From the cell containing the given text, extract its center point as [X, Y] coordinate. 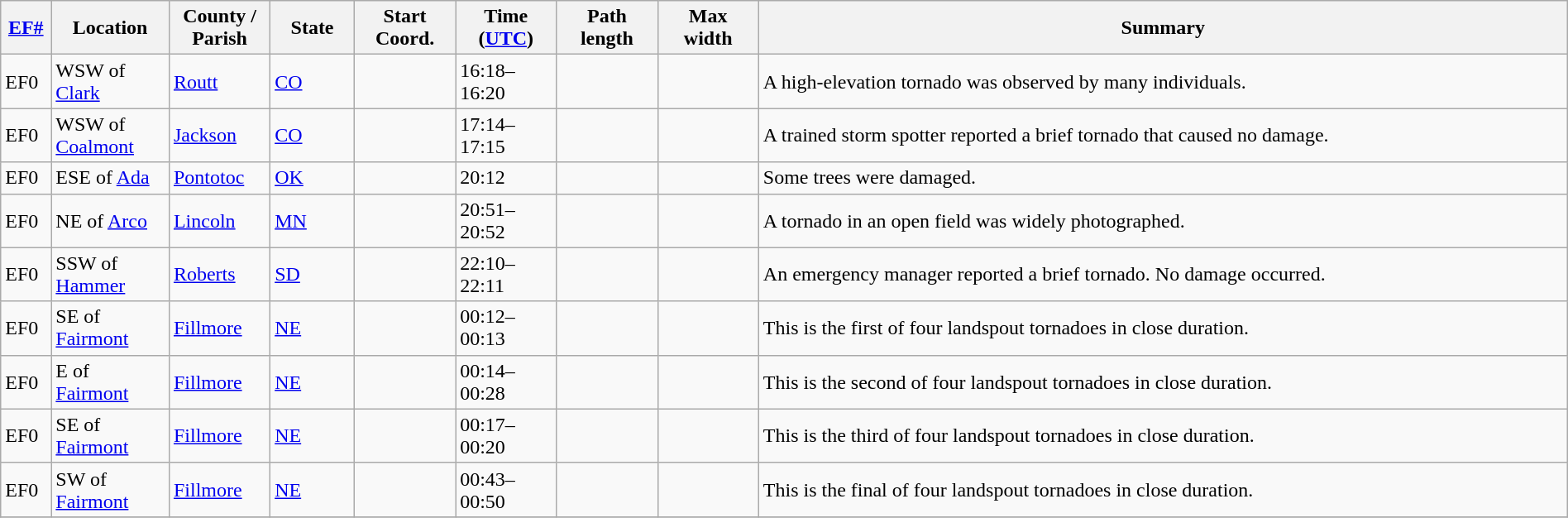
A tornado in an open field was widely photographed. [1163, 220]
NE of Arco [111, 220]
This is the first of four landspout tornadoes in close duration. [1163, 328]
00:17–00:20 [506, 435]
22:10–22:11 [506, 275]
20:12 [506, 178]
EF# [26, 28]
Max width [708, 28]
SW of Fairmont [111, 490]
Summary [1163, 28]
County / Parish [219, 28]
20:51–20:52 [506, 220]
Pontotoc [219, 178]
Start Coord. [404, 28]
SSW of Hammer [111, 275]
Lincoln [219, 220]
A high-elevation tornado was observed by many individuals. [1163, 81]
Some trees were damaged. [1163, 178]
ESE of Ada [111, 178]
00:43–00:50 [506, 490]
An emergency manager reported a brief tornado. No damage occurred. [1163, 275]
16:18–16:20 [506, 81]
Time (UTC) [506, 28]
This is the second of four landspout tornadoes in close duration. [1163, 382]
Path length [607, 28]
This is the third of four landspout tornadoes in close duration. [1163, 435]
SD [313, 275]
WSW of Clark [111, 81]
E of Fairmont [111, 382]
A trained storm spotter reported a brief tornado that caused no damage. [1163, 136]
MN [313, 220]
OK [313, 178]
Jackson [219, 136]
17:14–17:15 [506, 136]
WSW of Coalmont [111, 136]
00:12–00:13 [506, 328]
Routt [219, 81]
00:14–00:28 [506, 382]
Location [111, 28]
This is the final of four landspout tornadoes in close duration. [1163, 490]
Roberts [219, 275]
State [313, 28]
